From the cell containing the given text, extract its center point as [X, Y] coordinate. 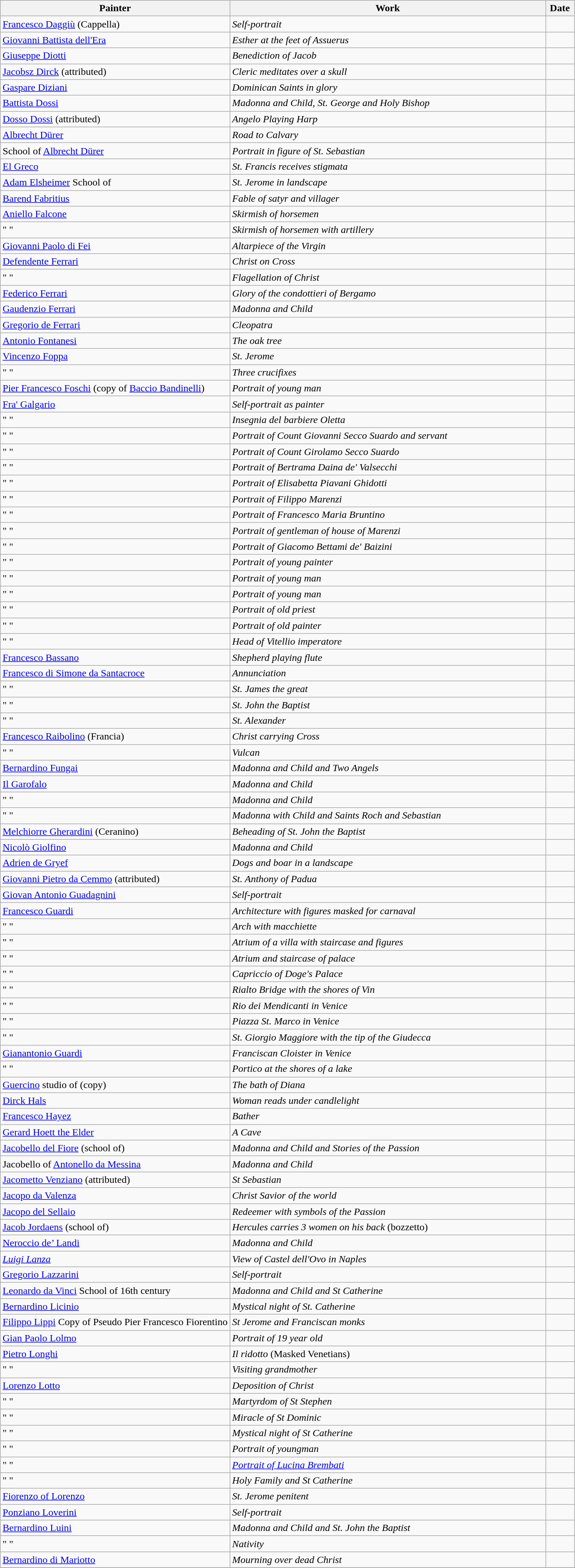
Cleopatra [388, 325]
Portrait of 19 year old [388, 1338]
Albrecht Dürer [115, 135]
Rialto Bridge with the shores of Vin [388, 990]
Self-portrait as painter [388, 404]
Bather [388, 1116]
Flagellation of Christ [388, 277]
Dirck Hals [115, 1101]
Jacopo del Sellaio [115, 1212]
Jacobello of Antonello da Messina [115, 1164]
Pier Francesco Foschi (copy of Baccio Bandinelli) [115, 388]
Jacob Jordaens (school of) [115, 1227]
Woman reads under candlelight [388, 1101]
St Jerome and Franciscan monks [388, 1322]
Benediction of Jacob [388, 56]
Altarpiece of the Virgin [388, 246]
Dominican Saints in glory [388, 87]
St. Jerome penitent [388, 1496]
Nicolò Giolfino [115, 847]
Antonio Fontanesi [115, 341]
St. Giorgio Maggiore with the tip of the Giudecca [388, 1037]
Bernardino di Mariotto [115, 1560]
Guercino studio of (copy) [115, 1085]
Bernardino Licinio [115, 1306]
Aniello Falcone [115, 214]
Work [388, 8]
Filippo Lippi Copy of Pseudo Pier Francesco Fiorentino [115, 1322]
Lorenzo Lotto [115, 1385]
A Cave [388, 1132]
Visiting grandmother [388, 1370]
Deposition of Christ [388, 1385]
Vincenzo Foppa [115, 356]
Mystical night of St Catherine [388, 1433]
Skirmish of horsemen with artillery [388, 230]
Fra' Galgario [115, 404]
Portrait of Bertrama Daina de' Valsecchi [388, 467]
Portico at the shores of a lake [388, 1069]
Francesco Hayez [115, 1116]
Rio dei Mendicanti in Venice [388, 1006]
Battista Dossi [115, 103]
Adam Elsheimer School of [115, 182]
Francesco Guardi [115, 910]
El Greco [115, 166]
Capriccio of Doge's Palace [388, 974]
Portrait of Giacomo Bettami de' Baizini [388, 547]
Dogs and boar in a landscape [388, 863]
Glory of the condottieri of Bergamo [388, 293]
Nativity [388, 1544]
Madonna and Child and Stories of the Passion [388, 1148]
Gaspare Diziani [115, 87]
St. Jerome in landscape [388, 182]
View of Castel dell'Ovo in Naples [388, 1259]
Miracle of St Dominic [388, 1417]
Fiorenzo of Lorenzo [115, 1496]
Madonna and Child and St. John the Baptist [388, 1528]
Beheading of St. John the Baptist [388, 831]
Neroccio de’ Landi [115, 1243]
Barend Fabritius [115, 198]
Atrium of a villa with staircase and figures [388, 942]
Cleric meditates over a skull [388, 72]
Three crucifixes [388, 372]
Angelo Playing Harp [388, 119]
Francesco Daggiù (Cappella) [115, 24]
Gianantonio Guardi [115, 1053]
Melchiorre Gherardini (Ceranino) [115, 831]
St. James the great [388, 689]
Ponziano Loverini [115, 1512]
Gregorio Lazzarini [115, 1275]
Madonna and Child and Two Angels [388, 768]
Giovan Antonio Guadagnini [115, 895]
Martyrdom of St Stephen [388, 1401]
Jacobsz Dirck (attributed) [115, 72]
Portrait of Francesco Maria Bruntino [388, 515]
Mourning over dead Christ [388, 1560]
Portrait of old painter [388, 626]
Giuseppe Diotti [115, 56]
St. John the Baptist [388, 705]
Portrait of Lucina Brembati [388, 1464]
Esther at the feet of Assuerus [388, 40]
Piazza St. Marco in Venice [388, 1021]
Luigi Lanza [115, 1259]
Bernardino Luini [115, 1528]
Madonna and Child and St Catherine [388, 1291]
Gaudenzio Ferrari [115, 309]
Mystical night of St. Catherine [388, 1306]
Christ on Cross [388, 262]
Dosso Dossi (attributed) [115, 119]
Portrait of Count Giovanni Secco Suardo and servant [388, 435]
Giovanni Battista dell'Era [115, 40]
Portrait of Filippo Marenzi [388, 499]
Portrait in figure of St. Sebastian [388, 151]
Architecture with figures masked for carnaval [388, 910]
Adrien de Gryef [115, 863]
Gregorio de Ferrari [115, 325]
Hercules carries 3 women on his back (bozzetto) [388, 1227]
Christ carrying Cross [388, 737]
Jacobello del Fiore (school of) [115, 1148]
Date [560, 8]
Francesco Bassano [115, 657]
St. Francis receives stigmata [388, 166]
Vulcan [388, 752]
Leonardo da Vinci School of 16th century [115, 1291]
Shepherd playing flute [388, 657]
Giovanni Paolo di Fei [115, 246]
Christ Savior of the world [388, 1195]
St. Jerome [388, 356]
Francesco Raibolino (Francia) [115, 737]
Madonna and Child, St. George and Holy Bishop [388, 103]
Road to Calvary [388, 135]
Franciscan Cloister in Venice [388, 1053]
Skirmish of horsemen [388, 214]
Portrait of gentleman of house of Marenzi [388, 531]
Atrium and staircase of palace [388, 958]
Giovanni Pietro da Cemmo (attributed) [115, 879]
Pietro Longhi [115, 1354]
Il Garofalo [115, 784]
Holy Family and St Catherine [388, 1481]
Portrait of Count Girolamo Secco Suardo [388, 451]
Annunciation [388, 673]
Il ridotto (Masked Venetians) [388, 1354]
The bath of Diana [388, 1085]
Gerard Hoett the Elder [115, 1132]
Madonna with Child and Saints Roch and Sebastian [388, 816]
Defendente Ferrari [115, 262]
Portrait of old priest [388, 610]
Arch with macchiette [388, 926]
Francesco di Simone da Santacroce [115, 673]
Painter [115, 8]
Insegnia del barbiere Oletta [388, 420]
Jacopo da Valenza [115, 1195]
The oak tree [388, 341]
Portrait of youngman [388, 1449]
Head of Vitellio imperatore [388, 641]
St Sebastian [388, 1180]
Fable of satyr and villager [388, 198]
St. Alexander [388, 721]
Jacometto Venziano (attributed) [115, 1180]
Redeemer with symbols of the Passion [388, 1212]
Federico Ferrari [115, 293]
Portrait of Elisabetta Piavani Ghidotti [388, 483]
Portrait of young painter [388, 562]
School of Albrecht Dürer [115, 151]
Bernardino Fungai [115, 768]
St. Anthony of Padua [388, 879]
Gian Paolo Lolmo [115, 1338]
